Output the (X, Y) coordinate of the center of the cell containing the given text.  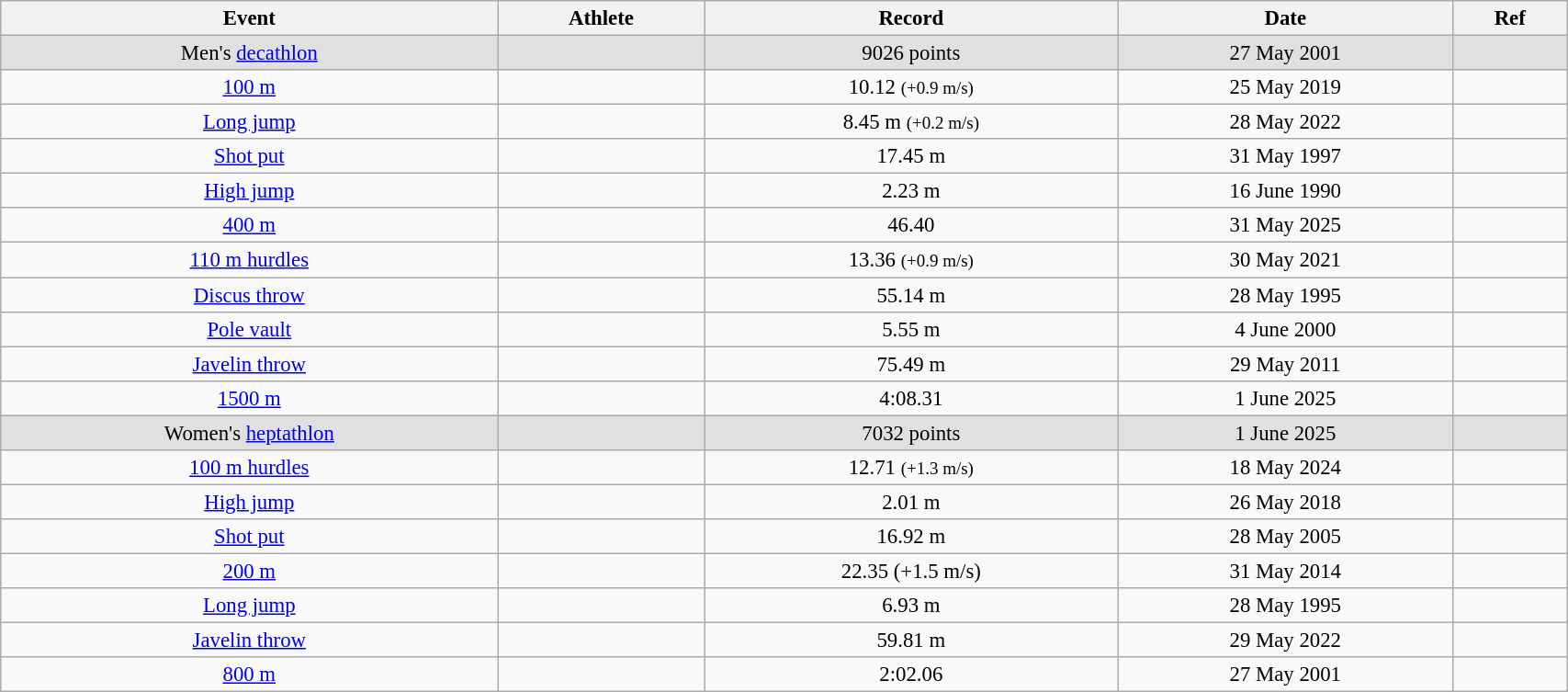
29 May 2022 (1286, 641)
Women's heptathlon (250, 433)
46.40 (911, 225)
18 May 2024 (1286, 468)
22.35 (+1.5 m/s) (911, 571)
Event (250, 18)
25 May 2019 (1286, 87)
17.45 m (911, 156)
Discus throw (250, 295)
10.12 (+0.9 m/s) (911, 87)
Date (1286, 18)
4:08.31 (911, 398)
26 May 2018 (1286, 502)
Record (911, 18)
200 m (250, 571)
16 June 1990 (1286, 191)
31 May 1997 (1286, 156)
400 m (250, 225)
16.92 m (911, 537)
31 May 2014 (1286, 571)
7032 points (911, 433)
12.71 (+1.3 m/s) (911, 468)
29 May 2011 (1286, 364)
100 m hurdles (250, 468)
75.49 m (911, 364)
59.81 m (911, 641)
Men's decathlon (250, 53)
30 May 2021 (1286, 260)
31 May 2025 (1286, 225)
13.36 (+0.9 m/s) (911, 260)
6.93 m (911, 606)
800 m (250, 675)
9026 points (911, 53)
100 m (250, 87)
5.55 m (911, 329)
2.01 m (911, 502)
Athlete (601, 18)
110 m hurdles (250, 260)
2:02.06 (911, 675)
4 June 2000 (1286, 329)
1500 m (250, 398)
28 May 2022 (1286, 122)
2.23 m (911, 191)
8.45 m (+0.2 m/s) (911, 122)
Pole vault (250, 329)
55.14 m (911, 295)
28 May 2005 (1286, 537)
Ref (1510, 18)
